Capture the cell that displays the provided text and extract its [x, y] central coordinate. 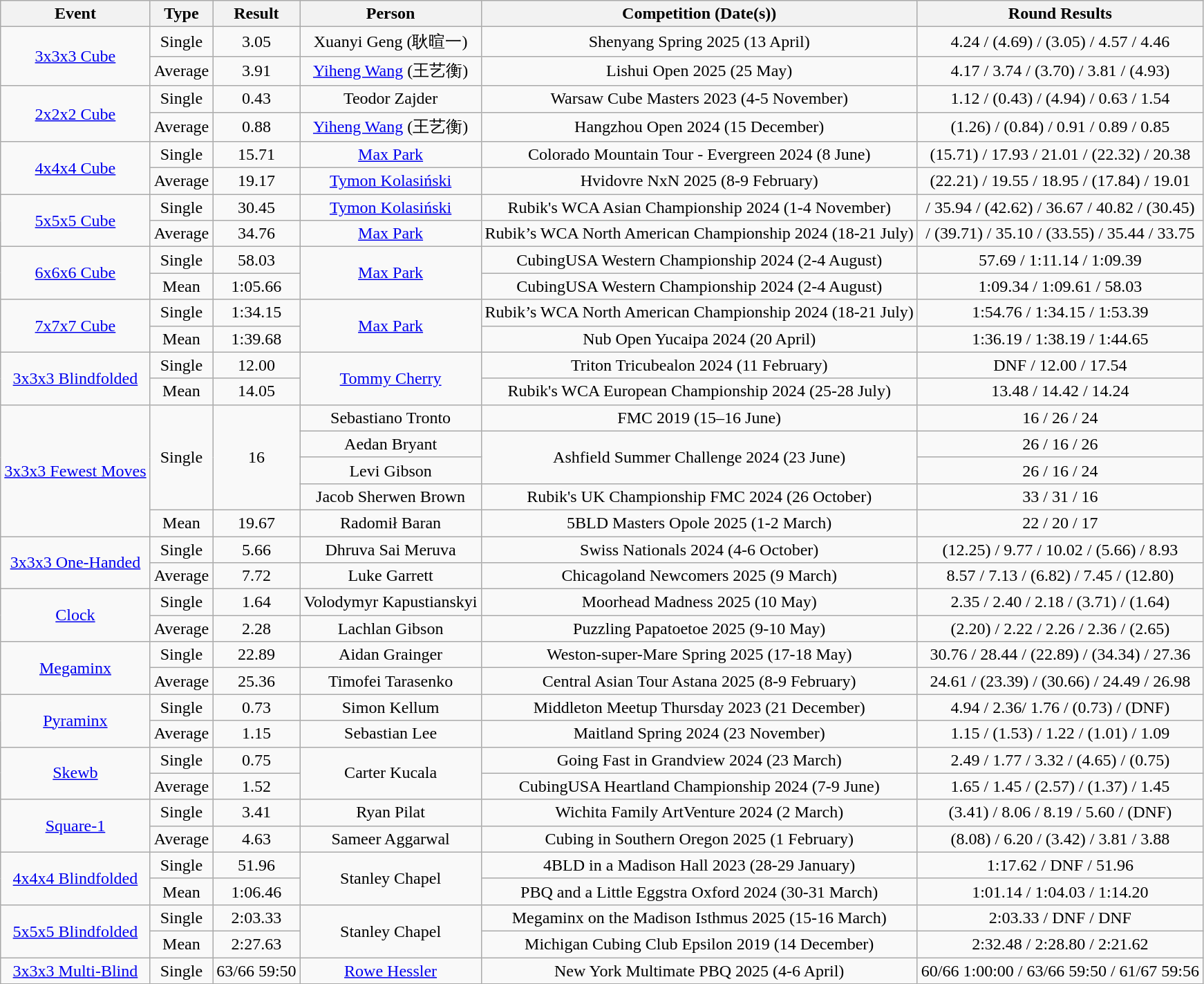
Radomił Baran [391, 523]
1:17.62 / DNF / 51.96 [1060, 865]
/ 35.94 / (42.62) / 36.67 / 40.82 / (30.45) [1060, 207]
3.91 [256, 71]
0.88 [256, 127]
Square-1 [75, 826]
2.35 / 2.40 / 2.18 / (3.71) / (1.64) [1060, 602]
Central Asian Tour Astana 2025 (8-9 February) [699, 681]
(1.26) / (0.84) / 0.91 / 0.89 / 0.85 [1060, 127]
Middleton Meetup Thursday 2023 (21 December) [699, 707]
(2.20) / 2.22 / 2.26 / 2.36 / (2.65) [1060, 629]
33 / 31 / 16 [1060, 496]
7.72 [256, 576]
Maitland Spring 2024 (23 November) [699, 734]
4x4x4 Cube [75, 168]
0.75 [256, 760]
/ (39.71) / 35.10 / (33.55) / 35.44 / 33.75 [1060, 234]
26 / 16 / 24 [1060, 470]
30.45 [256, 207]
19.67 [256, 523]
30.76 / 28.44 / (22.89) / (34.34) / 27.36 [1060, 655]
FMC 2019 (15–16 June) [699, 418]
(15.71) / 17.93 / 21.01 / (22.32) / 20.38 [1060, 155]
Colorado Mountain Tour - Evergreen 2024 (8 June) [699, 155]
Wichita Family ArtVenture 2024 (2 March) [699, 813]
Rowe Hessler [391, 970]
7x7x7 Cube [75, 326]
1:05.66 [256, 286]
Rubik's UK Championship FMC 2024 (26 October) [699, 496]
Shenyang Spring 2025 (13 April) [699, 41]
15.71 [256, 155]
57.69 / 1:11.14 / 1:09.39 [1060, 260]
Luke Garrett [391, 576]
Competition (Date(s)) [699, 14]
(8.08) / 6.20 / (3.42) / 3.81 / 3.88 [1060, 839]
Nub Open Yucaipa 2024 (20 April) [699, 339]
Xuanyi Geng (耿暄一) [391, 41]
(3.41) / 8.06 / 8.19 / 5.60 / (DNF) [1060, 813]
34.76 [256, 234]
Sameer Aggarwal [391, 839]
Sebastian Lee [391, 734]
26 / 16 / 26 [1060, 444]
16 [256, 457]
Person [391, 14]
(22.21) / 19.55 / 18.95 / (17.84) / 19.01 [1060, 181]
1.15 [256, 734]
Moorhead Madness 2025 (10 May) [699, 602]
Carter Kucala [391, 773]
24.61 / (23.39) / (30.66) / 24.49 / 26.98 [1060, 681]
Lishui Open 2025 (25 May) [699, 71]
1:06.46 [256, 891]
Hvidovre NxN 2025 (8-9 February) [699, 181]
5x5x5 Cube [75, 221]
14.05 [256, 391]
Tommy Cherry [391, 378]
New York Multimate PBQ 2025 (4-6 April) [699, 970]
0.73 [256, 707]
Result [256, 14]
2.28 [256, 629]
3x3x3 Cube [75, 57]
1:54.76 / 1:34.15 / 1:53.39 [1060, 313]
16 / 26 / 24 [1060, 418]
3.05 [256, 41]
12.00 [256, 365]
Triton Tricubealon 2024 (11 February) [699, 365]
2:03.33 [256, 918]
Jacob Sherwen Brown [391, 496]
1.52 [256, 786]
4.63 [256, 839]
Megaminx [75, 668]
Cubing in Southern Oregon 2025 (1 February) [699, 839]
Aidan Grainger [391, 655]
22 / 20 / 17 [1060, 523]
51.96 [256, 865]
5.66 [256, 550]
Levi Gibson [391, 470]
Hangzhou Open 2024 (15 December) [699, 127]
4BLD in a Madison Hall 2023 (28-29 January) [699, 865]
13.48 / 14.42 / 14.24 [1060, 391]
Michigan Cubing Club Epsilon 2019 (14 December) [699, 944]
58.03 [256, 260]
PBQ and a Little Eggstra Oxford 2024 (30-31 March) [699, 891]
Round Results [1060, 14]
1.64 [256, 602]
4.17 / 3.74 / (3.70) / 3.81 / (4.93) [1060, 71]
Event [75, 14]
1:36.19 / 1:38.19 / 1:44.65 [1060, 339]
Rubik's WCA European Championship 2024 (25-28 July) [699, 391]
60/66 1:00:00 / 63/66 59:50 / 61/67 59:56 [1060, 970]
(12.25) / 9.77 / 10.02 / (5.66) / 8.93 [1060, 550]
8.57 / 7.13 / (6.82) / 7.45 / (12.80) [1060, 576]
4.94 / 2.36/ 1.76 / (0.73) / (DNF) [1060, 707]
19.17 [256, 181]
25.36 [256, 681]
Rubik's WCA Asian Championship 2024 (1-4 November) [699, 207]
Ashfield Summer Challenge 2024 (23 June) [699, 457]
5BLD Masters Opole 2025 (1-2 March) [699, 523]
3x3x3 Blindfolded [75, 378]
Sebastiano Tronto [391, 418]
Clock [75, 615]
Swiss Nationals 2024 (4-6 October) [699, 550]
Megaminx on the Madison Isthmus 2025 (15-16 March) [699, 918]
Skewb [75, 773]
Weston-super-Mare Spring 2025 (17-18 May) [699, 655]
1.65 / 1.45 / (2.57) / (1.37) / 1.45 [1060, 786]
3x3x3 Fewest Moves [75, 470]
3.41 [256, 813]
Lachlan Gibson [391, 629]
1:34.15 [256, 313]
Chicagoland Newcomers 2025 (9 March) [699, 576]
3x3x3 Multi-Blind [75, 970]
2:27.63 [256, 944]
CubingUSA Heartland Championship 2024 (7-9 June) [699, 786]
Timofei Tarasenko [391, 681]
Dhruva Sai Meruva [391, 550]
Puzzling Papatoetoe 2025 (9-10 May) [699, 629]
Warsaw Cube Masters 2023 (4-5 November) [699, 99]
Going Fast in Grandview 2024 (23 March) [699, 760]
Ryan Pilat [391, 813]
DNF / 12.00 / 17.54 [1060, 365]
63/66 59:50 [256, 970]
2x2x2 Cube [75, 113]
4.24 / (4.69) / (3.05) / 4.57 / 4.46 [1060, 41]
Volodymyr Kapustianskyi [391, 602]
Aedan Bryant [391, 444]
2:03.33 / DNF / DNF [1060, 918]
1:39.68 [256, 339]
Teodor Zajder [391, 99]
2:32.48 / 2:28.80 / 2:21.62 [1060, 944]
3x3x3 One-Handed [75, 563]
2.49 / 1.77 / 3.32 / (4.65) / (0.75) [1060, 760]
1.12 / (0.43) / (4.94) / 0.63 / 1.54 [1060, 99]
4x4x4 Blindfolded [75, 878]
6x6x6 Cube [75, 273]
Simon Kellum [391, 707]
0.43 [256, 99]
Type [181, 14]
1.15 / (1.53) / 1.22 / (1.01) / 1.09 [1060, 734]
5x5x5 Blindfolded [75, 931]
22.89 [256, 655]
1:09.34 / 1:09.61 / 58.03 [1060, 286]
1:01.14 / 1:04.03 / 1:14.20 [1060, 891]
Pyraminx [75, 721]
